Locate the cell with the specified text and output its [x, y] center coordinate. 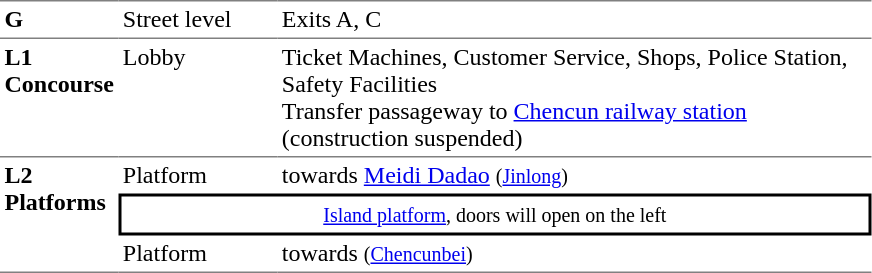
G [59, 19]
Street level [198, 19]
Exits A, C [574, 19]
Ticket Machines, Customer Service, Shops, Police Station, Safety FacilitiesTransfer passageway to Chencun railway station (construction suspended) [574, 98]
towards Meidi Dadao (Jinlong) [574, 176]
L1Concourse [59, 98]
Platform [198, 176]
Island platform, doors will open on the left [494, 215]
Lobby [198, 98]
